Identify which cell holds the provided text, then report its [x, y] central coordinate. 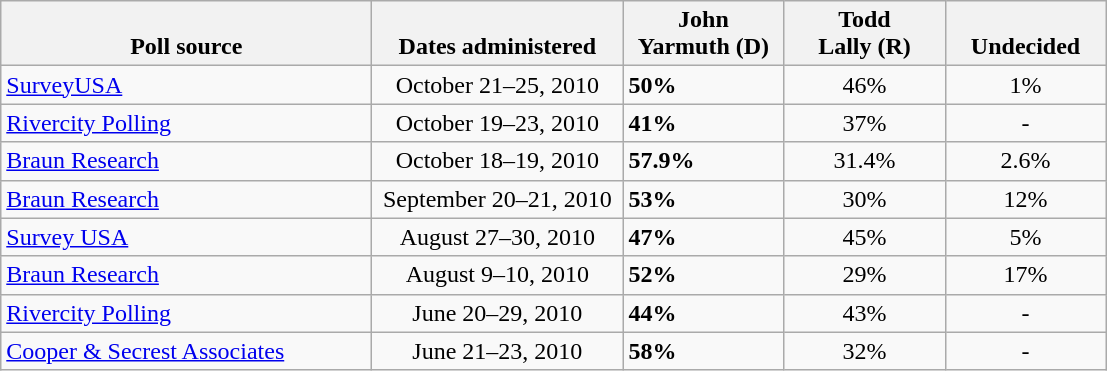
June 20–29, 2010 [498, 313]
50% [704, 85]
Poll source [186, 34]
32% [864, 351]
53% [704, 199]
Undecided [1026, 34]
Dates administered [498, 34]
31.4% [864, 161]
57.9% [704, 161]
Survey USA [186, 237]
30% [864, 199]
October 18–19, 2010 [498, 161]
45% [864, 237]
12% [1026, 199]
SurveyUSA [186, 85]
August 9–10, 2010 [498, 275]
August 27–30, 2010 [498, 237]
5% [1026, 237]
ToddLally (R) [864, 34]
October 21–25, 2010 [498, 85]
44% [704, 313]
41% [704, 123]
29% [864, 275]
September 20–21, 2010 [498, 199]
52% [704, 275]
43% [864, 313]
58% [704, 351]
1% [1026, 85]
46% [864, 85]
June 21–23, 2010 [498, 351]
17% [1026, 275]
2.6% [1026, 161]
October 19–23, 2010 [498, 123]
JohnYarmuth (D) [704, 34]
47% [704, 237]
37% [864, 123]
Cooper & Secrest Associates [186, 351]
